Capture the cell that displays the provided text and extract its [x, y] central coordinate. 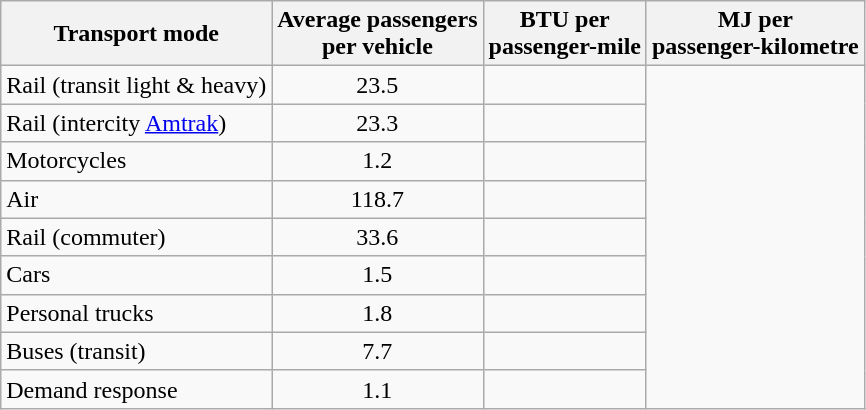
1.5 [378, 275]
Rail (transit light & heavy) [136, 85]
1.8 [378, 313]
Personal trucks [136, 313]
Buses (transit) [136, 351]
1.2 [378, 161]
Air [136, 199]
Motorcycles [136, 161]
1.1 [378, 389]
23.5 [378, 85]
Cars [136, 275]
23.3 [378, 123]
Rail (intercity Amtrak) [136, 123]
33.6 [378, 237]
118.7 [378, 199]
Transport mode [136, 34]
Rail (commuter) [136, 237]
Average passengersper vehicle [378, 34]
BTU per passenger-mile [564, 34]
Demand response [136, 389]
7.7 [378, 351]
MJ per passenger-kilometre [755, 34]
